Detect which cell encompasses the target text, then output its [x, y] center coordinate. 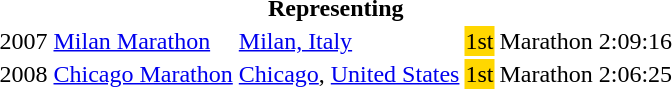
Chicago Marathon [143, 74]
Milan, Italy [349, 41]
Chicago, United States [349, 74]
Milan Marathon [143, 41]
